Extract the [x, y] coordinate from the center of the cell holding the provided text.  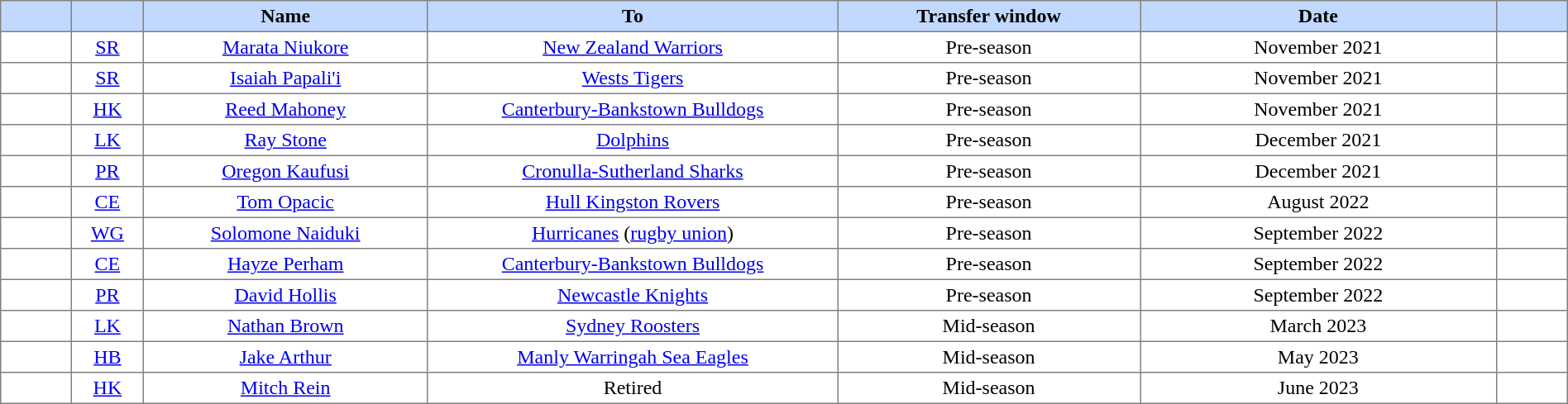
August 2022 [1318, 202]
Oregon Kaufusi [285, 171]
Dolphins [632, 140]
Hull Kingston Rovers [632, 202]
WG [108, 233]
Sydney Roosters [632, 326]
Name [285, 17]
Hayze Perham [285, 264]
May 2023 [1318, 357]
June 2023 [1318, 388]
Transfer window [989, 17]
David Hollis [285, 295]
Hurricanes (rugby union) [632, 233]
Mitch Rein [285, 388]
HB [108, 357]
Newcastle Knights [632, 295]
Jake Arthur [285, 357]
Ray Stone [285, 140]
March 2023 [1318, 326]
Tom Opacic [285, 202]
Manly Warringah Sea Eagles [632, 357]
Marata Niukore [285, 47]
Retired [632, 388]
New Zealand Warriors [632, 47]
Solomone Naiduki [285, 233]
Cronulla-Sutherland Sharks [632, 171]
Wests Tigers [632, 78]
Nathan Brown [285, 326]
Reed Mahoney [285, 109]
Isaiah Papali'i [285, 78]
To [632, 17]
Date [1318, 17]
